Determine the (x, y) coordinate at the center of the cell enclosing the given text.  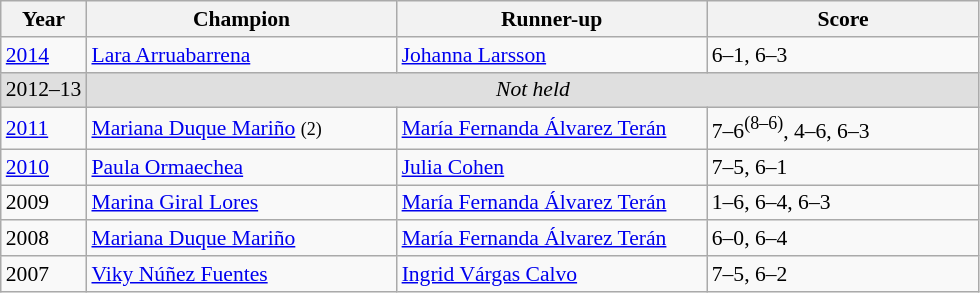
2010 (44, 167)
Viky Núñez Fuentes (241, 274)
Not held (532, 90)
6–1, 6–3 (844, 55)
7–5, 6–2 (844, 274)
1–6, 6–4, 6–3 (844, 203)
Runner-up (552, 19)
2007 (44, 274)
Johanna Larsson (552, 55)
Julia Cohen (552, 167)
7–5, 6–1 (844, 167)
Champion (241, 19)
2009 (44, 203)
6–0, 6–4 (844, 239)
Lara Arruabarrena (241, 55)
2008 (44, 239)
2011 (44, 128)
Score (844, 19)
Mariana Duque Mariño (2) (241, 128)
Year (44, 19)
7–6(8–6), 4–6, 6–3 (844, 128)
2014 (44, 55)
Mariana Duque Mariño (241, 239)
2012–13 (44, 90)
Ingrid Várgas Calvo (552, 274)
Marina Giral Lores (241, 203)
Paula Ormaechea (241, 167)
